Provide the [X, Y] coordinate of the cell's center where the given text is located.  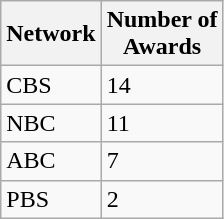
CBS [51, 85]
PBS [51, 199]
Network [51, 34]
NBC [51, 123]
7 [162, 161]
14 [162, 85]
Number ofAwards [162, 34]
ABC [51, 161]
11 [162, 123]
2 [162, 199]
